Pinpoint the cell where the given text exists, returning its [X, Y] midpoint coordinate. 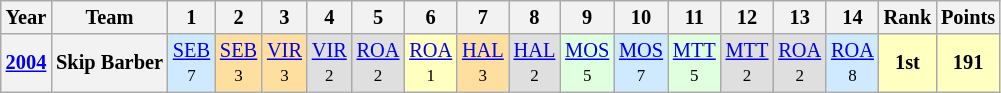
1 [192, 17]
HAL3 [483, 63]
Skip Barber [110, 63]
10 [641, 17]
MOS5 [587, 63]
8 [535, 17]
4 [330, 17]
191 [968, 63]
2 [238, 17]
1st [908, 63]
VIR2 [330, 63]
SEB7 [192, 63]
Year [26, 17]
ROA1 [430, 63]
11 [694, 17]
5 [378, 17]
7 [483, 17]
Team [110, 17]
MTT5 [694, 63]
2004 [26, 63]
SEB3 [238, 63]
12 [748, 17]
13 [800, 17]
HAL2 [535, 63]
ROA8 [852, 63]
6 [430, 17]
VIR3 [284, 63]
9 [587, 17]
3 [284, 17]
MOS7 [641, 63]
Rank [908, 17]
14 [852, 17]
MTT2 [748, 63]
Points [968, 17]
